Scan for the cell matching the given text and deliver its [x, y] coordinate at center. 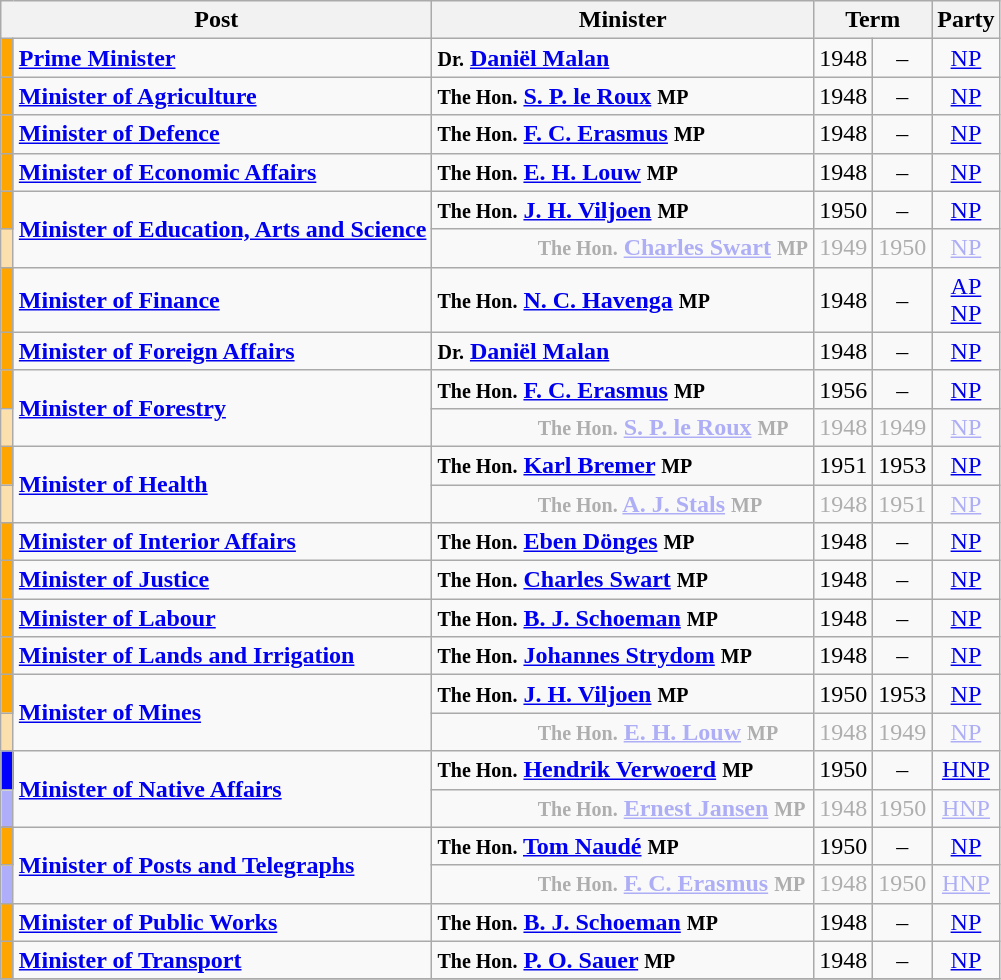
Minister of Transport [222, 960]
Minister of Finance [222, 300]
Minister of Mines [222, 713]
Minister of Interior Affairs [222, 542]
Minister of Labour [222, 618]
Prime Minister [222, 58]
Minister [623, 20]
Minister of Education, Arts and Science [222, 229]
Minister of Public Works [222, 922]
AP NP [966, 300]
The Hon. Johannes Strydom MP [623, 656]
Minister of Agriculture [222, 96]
Minister of Health [222, 484]
Minister of Defence [222, 134]
The Hon. N. C. Havenga MP [623, 300]
Minister of Economic Affairs [222, 172]
Post [216, 20]
Minister of Native Affairs [222, 789]
Minister of Posts and Telegraphs [222, 865]
1956 [844, 389]
The Hon. Hendrik Verwoerd MP [623, 770]
The Hon. P. O. Sauer MP [623, 960]
Minister of Lands and Irrigation [222, 656]
Minister of Foreign Affairs [222, 351]
The Hon. Karl Bremer MP [623, 465]
Minister of Forestry [222, 408]
The Hon. Eben Dönges MP [623, 542]
The Hon. A. J. Stals MP [623, 503]
Term [873, 20]
Minister of Justice [222, 580]
The Hon. Ernest Jansen MP [623, 808]
The Hon. Tom Naudé MP [623, 846]
Party [966, 20]
